Return the (x, y) coordinate for the center point of the cell that contains the specified text.  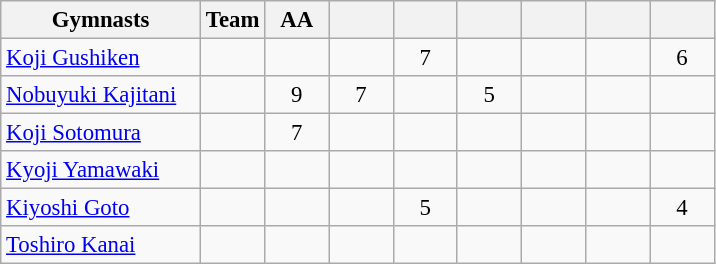
4 (682, 208)
Koji Sotomura (101, 133)
Gymnasts (101, 20)
Nobuyuki Kajitani (101, 95)
Koji Gushiken (101, 58)
Toshiro Kanai (101, 245)
Team (232, 20)
AA (297, 20)
9 (297, 95)
Kiyoshi Goto (101, 208)
6 (682, 58)
Kyoji Yamawaki (101, 170)
